Identify which cell holds the provided text, then report its (X, Y) central coordinate. 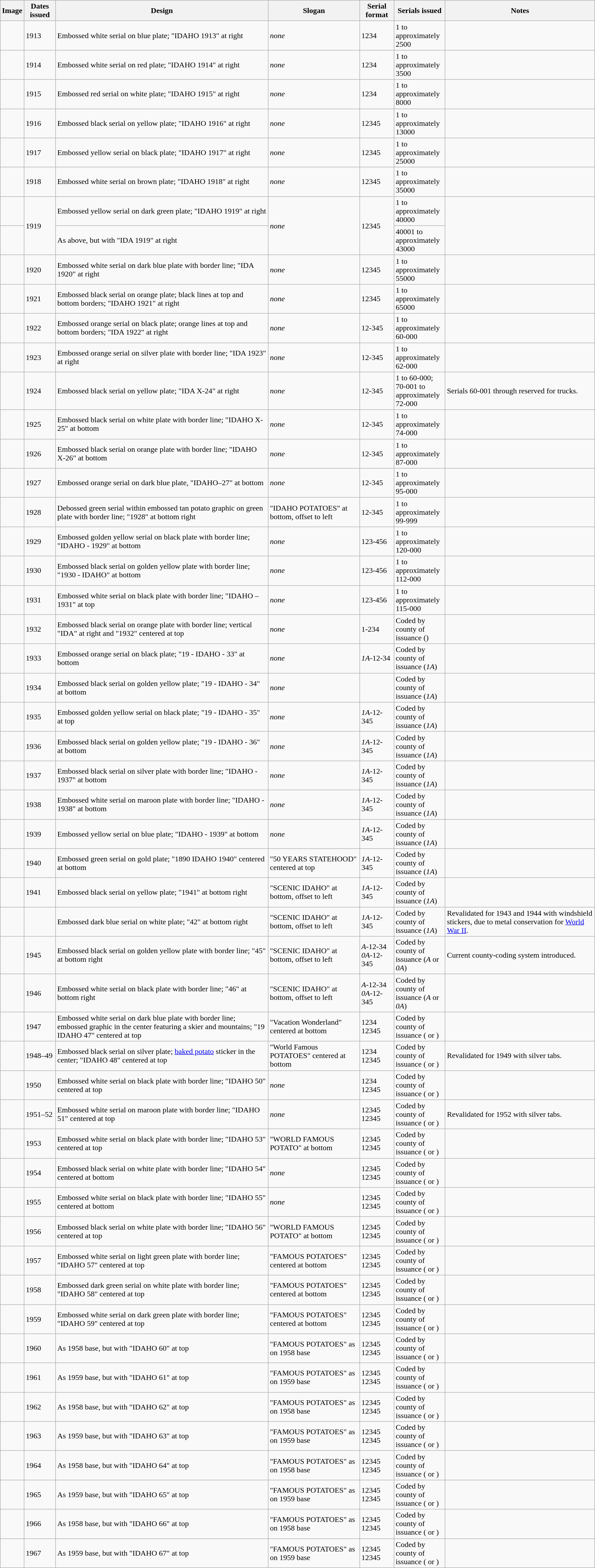
Embossed black serial on yellow plate; "IDA X-24" at right (162, 391)
1 to approximately 40000 (420, 211)
1 to approximately 3500 (420, 65)
1923 (40, 357)
As 1959 base, but with "IDAHO 67" at top (162, 1553)
Dates issued (40, 11)
1931 (40, 600)
1958 (40, 1290)
Design (162, 11)
1933 (40, 658)
1939 (40, 834)
Embossed white serial on light green plate with border line; "IDAHO 57" centered at top (162, 1260)
1920 (40, 269)
1925 (40, 424)
As 1958 base, but with "IDAHO 66" at top (162, 1524)
1 to approximately 60-000 (420, 328)
Embossed black serial on white plate with border line; "IDAHO 54" centered at bottom (162, 1173)
1928 (40, 512)
"Vacation Wonderland" centered at bottom (314, 1027)
1934 (40, 688)
1 to approximately 13000 (420, 123)
Embossed black serial on golden yellow plate; "19 - IDAHO - 34" at bottom (162, 688)
1915 (40, 94)
Embossed black serial on golden yellow plate with border line; "45" at bottom right (162, 955)
1 to approximately 120-000 (420, 541)
1951–52 (40, 1114)
"50 YEARS STATEHOOD" centered at top (314, 863)
Notes (520, 11)
1 to approximately 2500 (420, 36)
Embossed white serial on black plate with border line; "IDAHO 53" centered at top (162, 1144)
Embossed black serial on orange plate; black lines at top and bottom borders; "IDAHO 1921" at right (162, 299)
1946 (40, 993)
Embossed orange serial on black plate; "19 - IDAHO - 33" at bottom (162, 658)
1950 (40, 1085)
1914 (40, 65)
1924 (40, 391)
Embossed black serial on yellow plate; "1941" at bottom right (162, 893)
"World Famous POTATOES" centered at bottom (314, 1056)
1947 (40, 1027)
Embossed golden yellow serial on black plate; "19 - IDAHO - 35" at top (162, 717)
Embossed white serial on black plate with border line; "IDAHO – 1931" at top (162, 600)
Embossed black serial on silver plate with border line; "IDAHO - 1937" at bottom (162, 775)
1956 (40, 1231)
Serials 60-001 through reserved for trucks. (520, 391)
1936 (40, 746)
1 to approximately 115-000 (420, 600)
1957 (40, 1260)
Embossed black serial on orange plate with border line; vertical "IDA" at right and "1932" centered at top (162, 629)
Embossed black serial on silver plate; baked potato sticker in the center; "IDAHO 48" centered at top (162, 1056)
1A-12-34 (377, 658)
As 1958 base, but with "IDAHO 60" at top (162, 1348)
Embossed black serial on white plate with border line; "IDAHO 56" centered at top (162, 1231)
1941 (40, 893)
1966 (40, 1524)
1962 (40, 1407)
Serials issued (420, 11)
Slogan (314, 11)
1953 (40, 1144)
Embossed white serial on dark green plate with border line; "IDAHO 59" centered at top (162, 1319)
Debossed green serial within embossed tan potato graphic on green plate with border line; "1928" at bottom right (162, 512)
Embossed green serial on gold plate; "1890 IDAHO 1940" centered at bottom (162, 863)
Embossed yellow serial on blue plate; "IDAHO - 1939" at bottom (162, 834)
Embossed white serial on dark blue plate with border line; "IDA 1920" at right (162, 269)
1 to approximately 87-000 (420, 454)
Embossed white serial on brown plate; "IDAHO 1918" at right (162, 182)
Embossed black serial on white plate with border line; "IDAHO X-25" at bottom (162, 424)
Embossed red serial on white plate; "IDAHO 1915" at right (162, 94)
1917 (40, 153)
1 to 60-000;70-001 to approximately 72-000 (420, 391)
1935 (40, 717)
As 1959 base, but with "IDAHO 61" at top (162, 1378)
1 to approximately 35000 (420, 182)
"IDAHO POTATOES" at bottom, offset to left (314, 512)
1964 (40, 1465)
Revalidated for 1949 with silver tabs. (520, 1056)
1945 (40, 955)
Embossed white serial on red plate; "IDAHO 1914" at right (162, 65)
1916 (40, 123)
1919 (40, 226)
1929 (40, 541)
Embossed black serial on golden yellow plate with border line; "1930 - IDAHO" at bottom (162, 571)
1940 (40, 863)
1 to approximately 112-000 (420, 571)
1963 (40, 1436)
1 to approximately 95-000 (420, 483)
As 1959 base, but with "IDAHO 63" at top (162, 1436)
1927 (40, 483)
Coded by county of issuance () (420, 629)
1948–49 (40, 1056)
1-234 (377, 629)
Embossed white serial on maroon plate with border line; "IDAHO - 1938" at bottom (162, 804)
1 to approximately 8000 (420, 94)
As 1958 base, but with "IDAHO 64" at top (162, 1465)
1930 (40, 571)
Embossed black serial on yellow plate; "IDAHO 1916" at right (162, 123)
1 to approximately 65000 (420, 299)
1932 (40, 629)
1955 (40, 1202)
Serial format (377, 11)
Embossed dark blue serial on white plate; "42" at bottom right (162, 922)
Embossed yellow serial on black plate; "IDAHO 1917" at right (162, 153)
Embossed white serial on blue plate; "IDAHO 1913" at right (162, 36)
Revalidated for 1952 with silver tabs. (520, 1114)
As above, but with "IDA 1919" at right (162, 240)
As 1959 base, but with "IDAHO 65" at top (162, 1495)
1967 (40, 1553)
Embossed white serial on maroon plate with border line; "IDAHO 51" centered at top (162, 1114)
1960 (40, 1348)
1954 (40, 1173)
1 to approximately 55000 (420, 269)
Image (12, 11)
Embossed white serial on black plate with border line; "46" at bottom right (162, 993)
1961 (40, 1378)
1913 (40, 36)
1918 (40, 182)
Embossed orange serial on silver plate with border line; "IDA 1923" at right (162, 357)
Embossed orange serial on black plate; orange lines at top and bottom borders; "IDA 1922" at right (162, 328)
Embossed white serial on black plate with border line; "IDAHO 55" centered at bottom (162, 1202)
1965 (40, 1495)
40001 to approximately 43000 (420, 240)
1959 (40, 1319)
1 to approximately 62-000 (420, 357)
1937 (40, 775)
Embossed black serial on golden yellow plate; "19 - IDAHO - 36" at bottom (162, 746)
1938 (40, 804)
Embossed golden yellow serial on black plate with border line; "IDAHO - 1929" at bottom (162, 541)
Embossed orange serial on dark blue plate, "IDAHO–27" at bottom (162, 483)
Embossed dark green serial on white plate with border line; "IDAHO 58" centered at top (162, 1290)
1922 (40, 328)
As 1958 base, but with "IDAHO 62" at top (162, 1407)
Embossed black serial on orange plate with border line; "IDAHO X-26" at bottom (162, 454)
Current county-coding system introduced. (520, 955)
1926 (40, 454)
1 to approximately 25000 (420, 153)
1 to approximately 99-999 (420, 512)
1921 (40, 299)
Embossed white serial on black plate with border line; "IDAHO 50" centered at top (162, 1085)
Embossed yellow serial on dark green plate; "IDAHO 1919" at right (162, 211)
1 to approximately 74-000 (420, 424)
Revalidated for 1943 and 1944 with windshield stickers, due to metal conservation for World War II. (520, 922)
